Provide the (X, Y) coordinate of the cell's center where the given text is located.  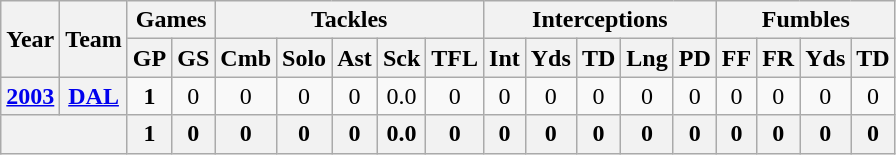
Ast (355, 58)
GP (149, 58)
Year (30, 39)
FR (778, 58)
Team (94, 39)
Sck (401, 58)
Tackles (350, 20)
Int (505, 58)
FF (736, 58)
Cmb (246, 58)
TFL (455, 58)
Games (170, 20)
GS (194, 58)
Solo (304, 58)
2003 (30, 96)
Fumbles (806, 20)
Interceptions (600, 20)
DAL (94, 96)
PD (694, 58)
Lng (647, 58)
